From the cell containing the given text, extract its center point as [x, y] coordinate. 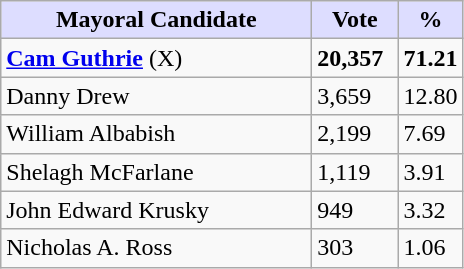
% [430, 20]
2,199 [355, 134]
303 [355, 248]
1.06 [430, 248]
7.69 [430, 134]
Danny Drew [156, 96]
12.80 [430, 96]
Cam Guthrie (X) [156, 58]
71.21 [430, 58]
3.91 [430, 172]
Vote [355, 20]
John Edward Krusky [156, 210]
Shelagh McFarlane [156, 172]
William Albabish [156, 134]
1,119 [355, 172]
20,357 [355, 58]
Nicholas A. Ross [156, 248]
949 [355, 210]
3.32 [430, 210]
Mayoral Candidate [156, 20]
3,659 [355, 96]
